Scan for the cell matching the given text and deliver its (x, y) coordinate at center. 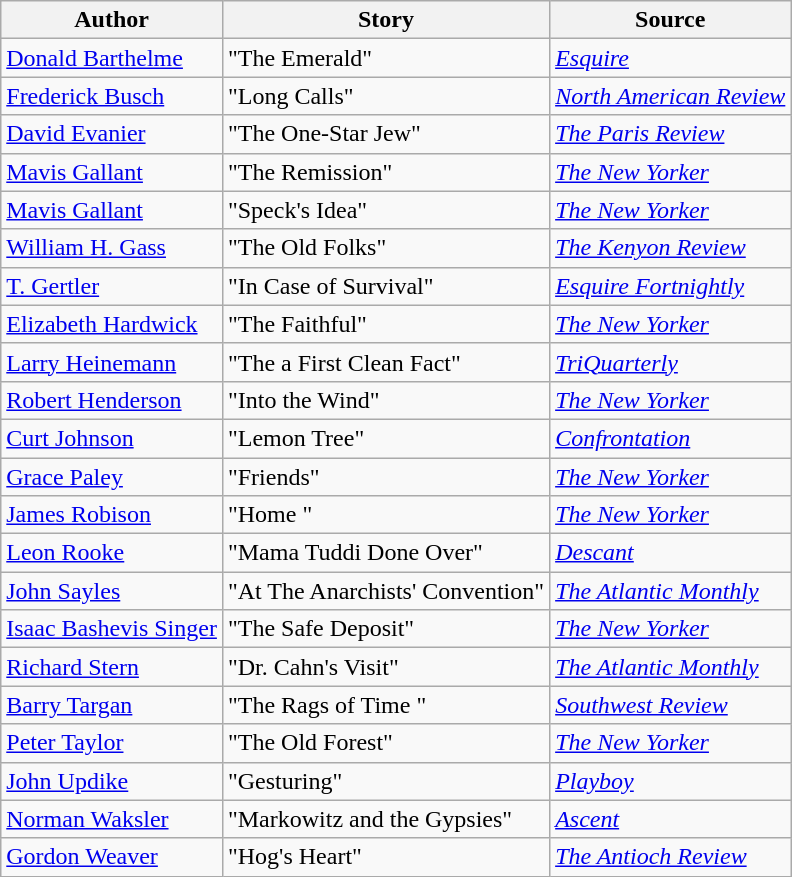
Peter Taylor (112, 743)
"Markowitz and the Gypsies" (386, 819)
Grace Paley (112, 477)
Robert Henderson (112, 400)
Source (670, 20)
Richard Stern (112, 667)
"The Remission" (386, 172)
North American Review (670, 96)
Curt Johnson (112, 438)
"The a First Clean Fact" (386, 362)
"The Rags of Time " (386, 705)
Gordon Weaver (112, 857)
Donald Barthelme (112, 58)
"The Emerald" (386, 58)
"Mama Tuddi Done Over" (386, 553)
"The Old Forest" (386, 743)
Elizabeth Hardwick (112, 324)
The Paris Review (670, 134)
Esquire Fortnightly (670, 286)
Larry Heinemann (112, 362)
"The One-Star Jew" (386, 134)
"Lemon Tree" (386, 438)
Esquire (670, 58)
Norman Waksler (112, 819)
John Sayles (112, 591)
The Antioch Review (670, 857)
"The Safe Deposit" (386, 629)
"At The Anarchists' Convention" (386, 591)
James Robison (112, 515)
"Hog's Heart" (386, 857)
"Dr. Cahn's Visit" (386, 667)
David Evanier (112, 134)
Southwest Review (670, 705)
Descant (670, 553)
John Updike (112, 781)
The Kenyon Review (670, 248)
Ascent (670, 819)
"Friends" (386, 477)
T. Gertler (112, 286)
Story (386, 20)
"The Old Folks" (386, 248)
"Speck's Idea" (386, 210)
"Long Calls" (386, 96)
Frederick Busch (112, 96)
"In Case of Survival" (386, 286)
Barry Targan (112, 705)
"Home " (386, 515)
Isaac Bashevis Singer (112, 629)
William H. Gass (112, 248)
Author (112, 20)
Leon Rooke (112, 553)
"The Faithful" (386, 324)
TriQuarterly (670, 362)
"Into the Wind" (386, 400)
Confrontation (670, 438)
"Gesturing" (386, 781)
Playboy (670, 781)
